Find where the given text appears and provide that cell's center as [x, y] coordinate. 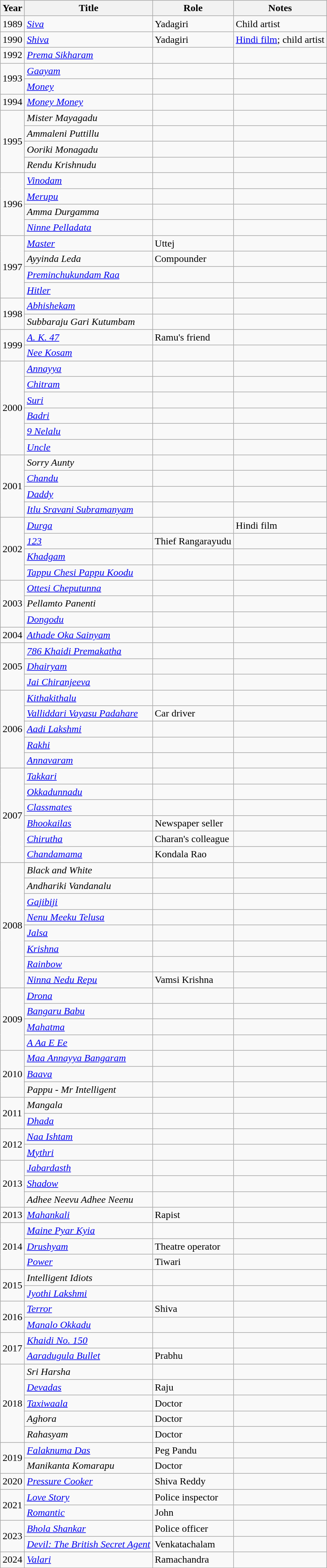
Compounder [193, 259]
Suri [89, 400]
1994 [12, 102]
Mister Mayagadu [89, 118]
Thief Rangarayudu [193, 541]
Kondala Rao [193, 854]
2016 [12, 1317]
Child artist [280, 24]
1989 [12, 24]
Sri Harsha [89, 1372]
Raju [193, 1387]
Abhishekam [89, 306]
1996 [12, 204]
Pappu - Mr Intelligent [89, 1090]
Dhairyam [89, 666]
Role [193, 8]
2018 [12, 1403]
2006 [12, 729]
Khadgam [89, 557]
Rakhi [89, 745]
Ramu's friend [193, 337]
Ottesi Cheputunna [89, 588]
Rapist [193, 1215]
Tappu Chesi Pappu Koodu [89, 572]
2019 [12, 1458]
Police officer [193, 1528]
John [193, 1513]
Black and White [89, 870]
2001 [12, 486]
2021 [12, 1505]
Annayya [89, 369]
Classmates [89, 807]
2007 [12, 815]
Krishna [89, 948]
1992 [12, 55]
Tiwari [193, 1262]
Maine Pyar Kyia [89, 1231]
Drushyam [89, 1246]
9 Nelalu [89, 431]
Nenu Meeku Telusa [89, 917]
1995 [12, 141]
Khaidi No. 150 [89, 1340]
Ramachandra [193, 1560]
Subbaraju Gari Kutumbam [89, 322]
Power [89, 1262]
Money [89, 86]
Aadi Lakshmi [89, 729]
Ooriki Monagadu [89, 149]
Dongodu [89, 619]
Manikanta Komarapu [89, 1466]
2008 [12, 925]
Theatre operator [193, 1246]
Mangala [89, 1105]
Master [89, 243]
A. K. 47 [89, 337]
2009 [12, 1019]
Shadow [89, 1183]
Aaradugula Bullet [89, 1356]
Chandamama [89, 854]
Daddy [89, 494]
Siva [89, 24]
Takkari [89, 776]
Intelligent Idiots [89, 1278]
Rahasyam [89, 1434]
1998 [12, 314]
Gaayam [89, 71]
Falaknuma Das [89, 1450]
Mahankali [89, 1215]
Vinodam [89, 180]
2015 [12, 1286]
Sorry Aunty [89, 463]
Pellamto Panenti [89, 604]
2005 [12, 666]
2024 [12, 1560]
2010 [12, 1074]
2000 [12, 408]
Charan's colleague [193, 839]
Chandu [89, 478]
Merupu [89, 196]
2012 [12, 1144]
Bangaru Babu [89, 1011]
Kithakithalu [89, 698]
Year [12, 8]
Okkadunnadu [89, 792]
A Aa E Ee [89, 1043]
Chitram [89, 384]
Aghora [89, 1419]
1997 [12, 267]
2017 [12, 1348]
Dhada [89, 1121]
Valari [89, 1560]
Police inspector [193, 1497]
Notes [280, 8]
123 [89, 541]
Terror [89, 1309]
Maa Annayya Bangaram [89, 1058]
2023 [12, 1536]
Vamsi Krishna [193, 980]
Chirutha [89, 839]
Amma Durgamma [89, 212]
1990 [12, 40]
786 Khaidi Premakatha [89, 651]
Uncle [89, 447]
Prema Sikharam [89, 55]
Baava [89, 1074]
Rainbow [89, 964]
Uttej [193, 243]
Money Money [89, 102]
Car driver [193, 714]
Venkatachalam [193, 1544]
Romantic [89, 1513]
Jai Chiranjeeva [89, 682]
2004 [12, 635]
2003 [12, 604]
Pressure Cooker [89, 1482]
Hindi film; child artist [280, 40]
Ammaleni Puttillu [89, 133]
Bhookailas [89, 823]
Nee Kosam [89, 353]
Taxiwaala [89, 1403]
Title [89, 8]
Ninna Nedu Repu [89, 980]
Bhola Shankar [89, 1528]
Jyothi Lakshmi [89, 1293]
Valliddari Vayasu Padahare [89, 714]
Ninne Pelladata [89, 228]
Athade Oka Sainyam [89, 635]
Preminchukundam Raa [89, 275]
Devadas [89, 1387]
Jalsa [89, 933]
Manalo Okkadu [89, 1325]
Andhariki Vandanalu [89, 886]
Itlu Sravani Subramanyam [89, 510]
Jabardasth [89, 1168]
2020 [12, 1482]
2002 [12, 549]
Mythri [89, 1152]
Peg Pandu [193, 1450]
Mahatma [89, 1027]
Rendu Krishnudu [89, 165]
Ayyinda Leda [89, 259]
2014 [12, 1246]
Annavaram [89, 761]
Durga [89, 525]
Adhee Neevu Adhee Neenu [89, 1199]
Drona [89, 996]
Newspaper seller [193, 823]
Badri [89, 415]
Hitler [89, 290]
Love Story [89, 1497]
Gajibiji [89, 901]
Naa Ishtam [89, 1136]
Shiva Reddy [193, 1482]
Devil: The British Secret Agent [89, 1544]
1993 [12, 79]
Prabhu [193, 1356]
1999 [12, 345]
Hindi film [280, 525]
2011 [12, 1113]
